Scan for the cell matching the given text and deliver its (x, y) coordinate at center. 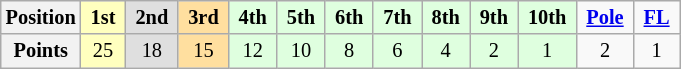
4 (446, 51)
8 (349, 51)
6th (349, 17)
10 (301, 51)
FL (657, 17)
Pole (604, 17)
4th (253, 17)
6 (397, 51)
3rd (203, 17)
8th (446, 17)
10th (547, 17)
2nd (152, 17)
18 (152, 51)
Position (41, 17)
7th (397, 17)
15 (203, 51)
1st (104, 17)
Points (41, 51)
25 (104, 51)
9th (494, 17)
5th (301, 17)
12 (253, 51)
